Return (x, y) of the center of cell containing provided text 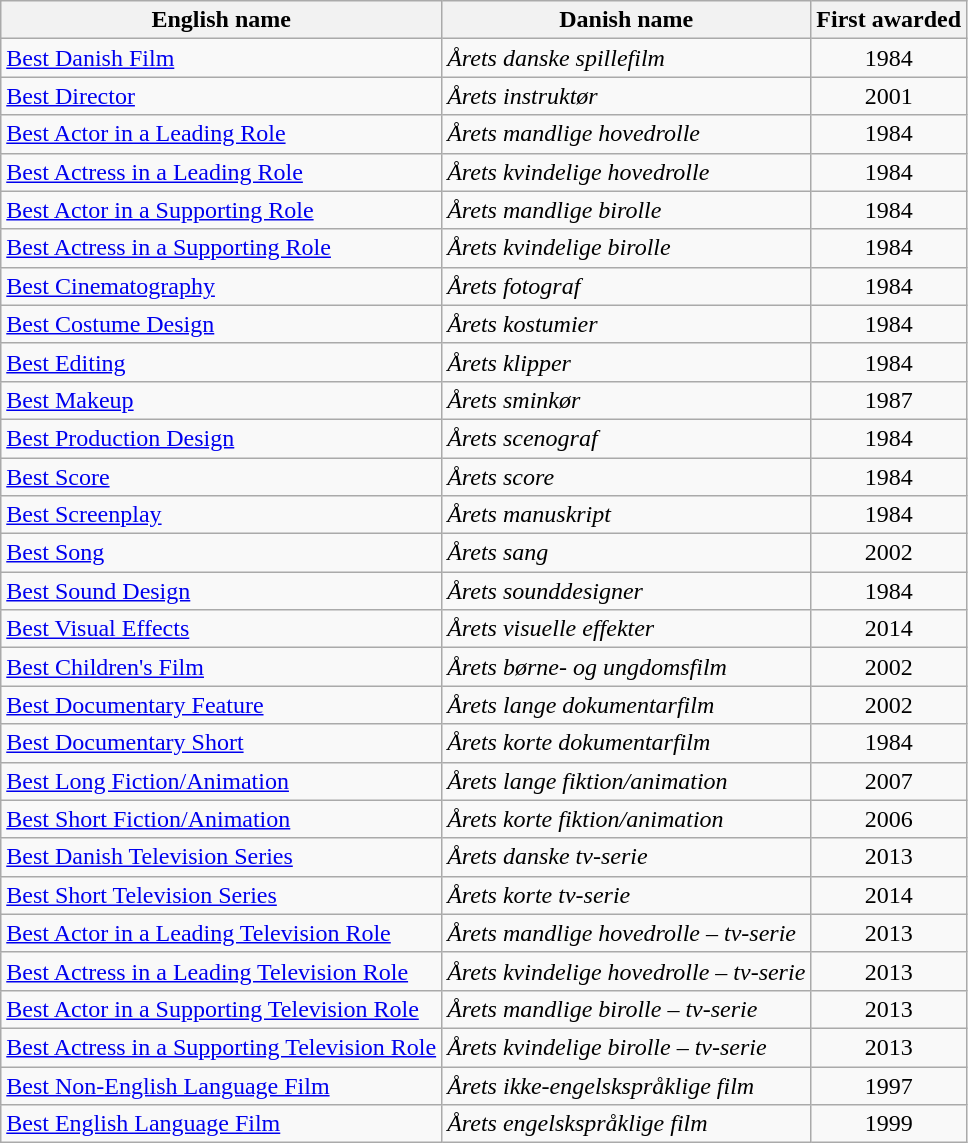
Best Screenplay (222, 515)
Best Actress in a Leading Role (222, 172)
2007 (889, 781)
First awarded (889, 20)
Årets mandlige birolle – tv-serie (626, 1009)
Årets lange dokumentarfilm (626, 705)
Best Costume Design (222, 324)
Best Short Fiction/Animation (222, 819)
1999 (889, 1124)
Årets fotograf (626, 286)
Best Non-English Language Film (222, 1085)
English name (222, 20)
2006 (889, 819)
Årets kostumier (626, 324)
Danish name (626, 20)
Best Short Television Series (222, 895)
Årets børne- og ungdomsfilm (626, 667)
Best Song (222, 553)
Årets korte tv-serie (626, 895)
Best Children's Film (222, 667)
Best Actor in a Leading Role (222, 134)
Best Director (222, 96)
Best Editing (222, 362)
Årets score (626, 477)
Best Actor in a Supporting Role (222, 210)
Best Documentary Feature (222, 705)
Årets kvindelige birolle – tv-serie (626, 1047)
2001 (889, 96)
Årets klipper (626, 362)
Årets ikke-engelskspråklige film (626, 1085)
Best Actress in a Leading Television Role (222, 971)
Årets mandlige hovedrolle (626, 134)
Årets sminkør (626, 400)
Årets korte fiktion/animation (626, 819)
Årets danske spillefilm (626, 58)
Best Actress in a Supporting Role (222, 248)
Best Visual Effects (222, 629)
Årets scenograf (626, 438)
Best Score (222, 477)
Best Long Fiction/Animation (222, 781)
Best Documentary Short (222, 743)
Årets mandlige hovedrolle – tv-serie (626, 933)
Best Sound Design (222, 591)
Best Actress in a Supporting Television Role (222, 1047)
Årets danske tv-serie (626, 857)
Årets kvindelige birolle (626, 248)
Best Actor in a Leading Television Role (222, 933)
Årets mandlige birolle (626, 210)
Årets instruktør (626, 96)
Årets sang (626, 553)
Årets kvindelige hovedrolle (626, 172)
Best Danish Film (222, 58)
Årets manuskript (626, 515)
Årets kvindelige hovedrolle – tv-serie (626, 971)
Årets lange fiktion/animation (626, 781)
Årets sounddesigner (626, 591)
Best Danish Television Series (222, 857)
Årets engelskspråklige film (626, 1124)
Best Cinematography (222, 286)
1987 (889, 400)
Best English Language Film (222, 1124)
1997 (889, 1085)
Årets visuelle effekter (626, 629)
Best Production Design (222, 438)
Best Makeup (222, 400)
Best Actor in a Supporting Television Role (222, 1009)
Årets korte dokumentarfilm (626, 743)
